Scan for the cell matching the given text and deliver its [X, Y] coordinate at center. 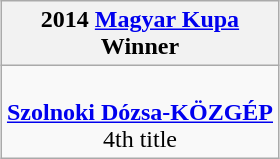
Szolnoki Dózsa-KÖZGÉP4th title [140, 112]
2014 Magyar KupaWinner [140, 34]
